Return [X, Y] of the center of cell containing provided text 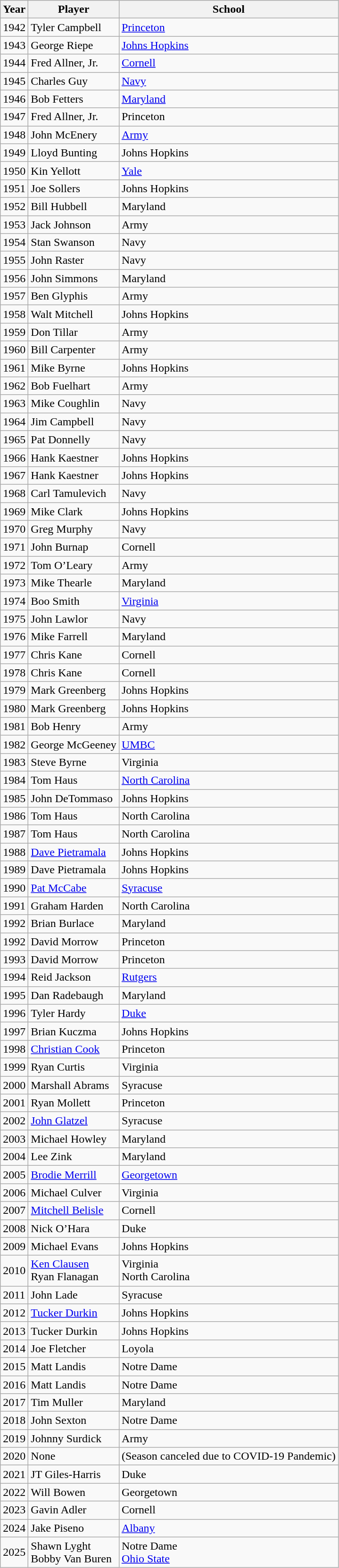
Mike Clark [74, 511]
1953 [14, 225]
1984 [14, 780]
1947 [14, 117]
Jake Piseno [74, 1528]
1954 [14, 243]
1963 [14, 404]
John Lade [74, 1295]
1960 [14, 350]
1965 [14, 439]
1974 [14, 601]
Brian Burlace [74, 924]
Carl Tamulevich [74, 493]
Mike Farrell [74, 637]
2021 [14, 1474]
1942 [14, 27]
1944 [14, 63]
1989 [14, 870]
George Riepe [74, 45]
1976 [14, 637]
1975 [14, 619]
1996 [14, 1013]
1956 [14, 278]
Michael Howley [74, 1139]
2004 [14, 1157]
Brodie Merrill [74, 1175]
Michael Evans [74, 1246]
Virginia North Carolina [228, 1271]
1999 [14, 1067]
1981 [14, 726]
1967 [14, 475]
1998 [14, 1049]
1949 [14, 153]
1964 [14, 422]
2002 [14, 1121]
Mike Coughlin [74, 404]
Rutgers [228, 977]
1945 [14, 81]
2022 [14, 1492]
Shawn Lyght Bobby Van Buren [74, 1552]
UMBC [228, 744]
Bill Hubbell [74, 206]
Bill Carpenter [74, 350]
Jim Campbell [74, 422]
2019 [14, 1438]
Steve Byrne [74, 762]
Tim Muller [74, 1403]
Ben Glyphis [74, 296]
1995 [14, 995]
2003 [14, 1139]
Tyler Campbell [74, 27]
(Season canceled due to COVID-19 Pandemic) [228, 1456]
2009 [14, 1246]
1980 [14, 708]
John Lawlor [74, 619]
1968 [14, 493]
1950 [14, 171]
Albany [228, 1528]
1994 [14, 977]
Mitchell Belisle [74, 1211]
2017 [14, 1403]
Kin Yellott [74, 171]
Ken Clausen Ryan Flanagan [74, 1271]
1969 [14, 511]
Charles Guy [74, 81]
1952 [14, 206]
1986 [14, 816]
John Simmons [74, 278]
Joe Fletcher [74, 1349]
1972 [14, 565]
1990 [14, 888]
2014 [14, 1349]
John DeTommaso [74, 798]
1970 [14, 529]
1946 [14, 99]
School [228, 9]
Don Tillar [74, 332]
Pat McCabe [74, 888]
1955 [14, 260]
1983 [14, 762]
Graham Harden [74, 906]
1987 [14, 834]
Mike Thearle [74, 583]
Year [14, 9]
1985 [14, 798]
Johnny Surdick [74, 1438]
1993 [14, 959]
1958 [14, 314]
2024 [14, 1528]
1943 [14, 45]
2001 [14, 1103]
Stan Swanson [74, 243]
2010 [14, 1271]
1978 [14, 673]
Joe Sollers [74, 188]
Ryan Mollett [74, 1103]
Marshall Abrams [74, 1085]
Pat Donnelly [74, 439]
Tyler Hardy [74, 1013]
John McEnery [74, 135]
Tom O’Leary [74, 565]
2020 [14, 1456]
2005 [14, 1175]
2007 [14, 1211]
1979 [14, 691]
Player [74, 9]
Reid Jackson [74, 977]
Bob Fuelhart [74, 386]
Lee Zink [74, 1157]
2015 [14, 1366]
1997 [14, 1031]
1973 [14, 583]
1951 [14, 188]
2025 [14, 1552]
George McGeeney [74, 744]
1991 [14, 906]
1971 [14, 547]
1961 [14, 368]
1948 [14, 135]
Greg Murphy [74, 529]
1982 [14, 744]
2012 [14, 1313]
Ryan Curtis [74, 1067]
2000 [14, 1085]
Michael Culver [74, 1193]
1988 [14, 852]
2016 [14, 1384]
Notre Dame Ohio State [228, 1552]
Yale [228, 171]
2006 [14, 1193]
2011 [14, 1295]
Jack Johnson [74, 225]
None [74, 1456]
Bob Fetters [74, 99]
Gavin Adler [74, 1510]
Will Bowen [74, 1492]
Brian Kuczma [74, 1031]
1962 [14, 386]
Bob Henry [74, 726]
1977 [14, 655]
Walt Mitchell [74, 314]
Loyola [228, 1349]
1957 [14, 296]
John Sexton [74, 1421]
Christian Cook [74, 1049]
Boo Smith [74, 601]
2013 [14, 1331]
Mike Byrne [74, 368]
John Glatzel [74, 1121]
1966 [14, 457]
2008 [14, 1228]
John Raster [74, 260]
Lloyd Bunting [74, 153]
1959 [14, 332]
2018 [14, 1421]
JT Giles-Harris [74, 1474]
John Burnap [74, 547]
Nick O’Hara [74, 1228]
2023 [14, 1510]
Dan Radebaugh [74, 995]
